Detect which cell encompasses the target text, then output its [x, y] center coordinate. 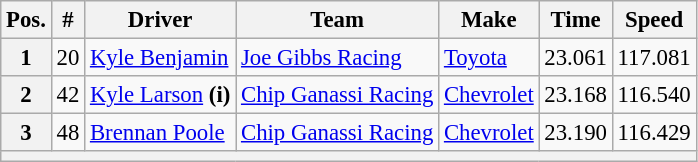
2 [26, 95]
Brennan Poole [160, 133]
117.081 [654, 58]
Time [576, 20]
23.061 [576, 58]
Driver [160, 20]
Kyle Benjamin [160, 58]
# [68, 20]
42 [68, 95]
23.168 [576, 95]
23.190 [576, 133]
116.540 [654, 95]
20 [68, 58]
Team [338, 20]
3 [26, 133]
Pos. [26, 20]
Speed [654, 20]
Joe Gibbs Racing [338, 58]
1 [26, 58]
48 [68, 133]
116.429 [654, 133]
Kyle Larson (i) [160, 95]
Toyota [489, 58]
Make [489, 20]
